Locate the cell with the specified text and output its [x, y] center coordinate. 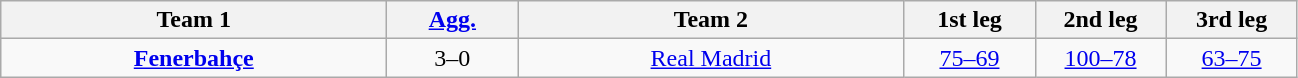
Fenerbahçe [194, 58]
3rd leg [1232, 20]
Agg. [452, 20]
1st leg [970, 20]
Team 2 [711, 20]
100–78 [1100, 58]
Team 1 [194, 20]
2nd leg [1100, 20]
Real Madrid [711, 58]
75–69 [970, 58]
63–75 [1232, 58]
3–0 [452, 58]
